Find where the given text appears and provide that cell's center as (x, y) coordinate. 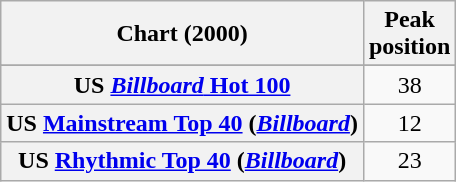
Peakposition (409, 34)
US Rhythmic Top 40 (Billboard) (182, 161)
38 (409, 85)
Chart (2000) (182, 34)
US Mainstream Top 40 (Billboard) (182, 123)
12 (409, 123)
US Billboard Hot 100 (182, 85)
23 (409, 161)
